Identify which cell holds the provided text, then report its (x, y) central coordinate. 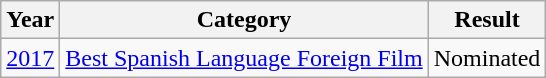
Nominated (487, 58)
Best Spanish Language Foreign Film (244, 58)
2017 (30, 58)
Result (487, 20)
Category (244, 20)
Year (30, 20)
